Locate the cell with the specified text and output its (x, y) center coordinate. 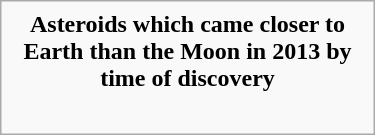
Asteroids which came closer to Earth than the Moon in 2013 by time of discovery (187, 51)
